Return the [X, Y] coordinate for the center point of the cell that contains the specified text.  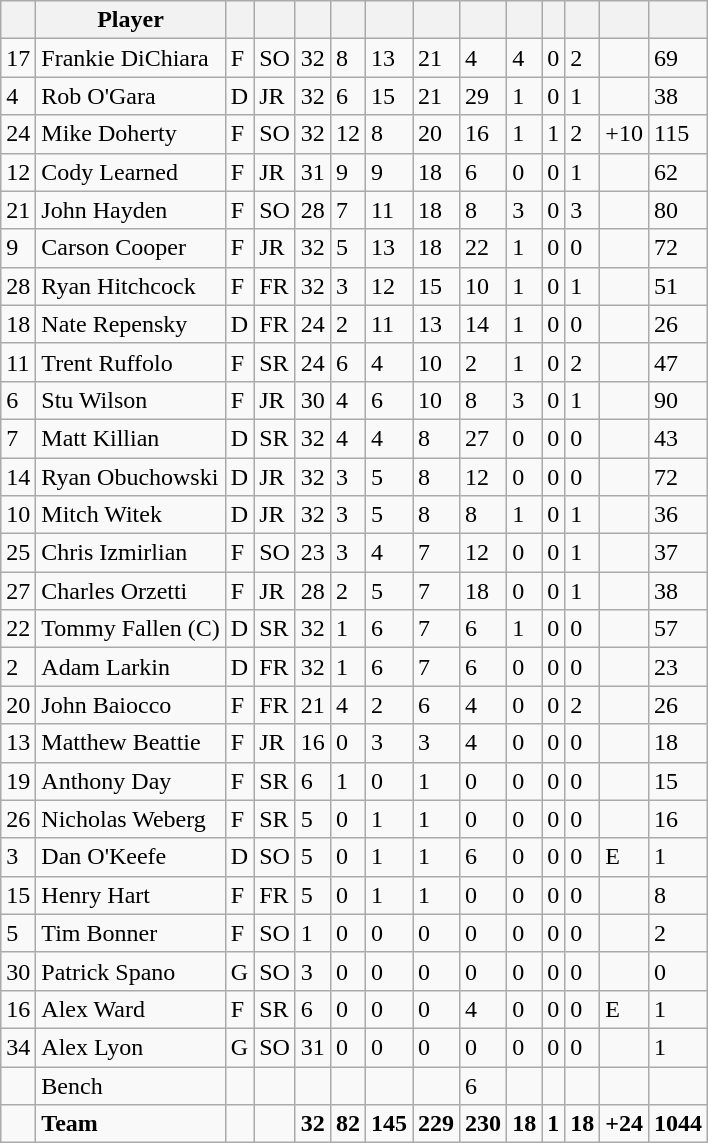
Nate Repensky [130, 324]
Stu Wilson [130, 400]
80 [678, 210]
+24 [624, 1124]
Bench [130, 1085]
Player [130, 20]
Cody Learned [130, 172]
John Baiocco [130, 705]
17 [18, 58]
34 [18, 1047]
229 [436, 1124]
43 [678, 438]
Ryan Obuchowski [130, 477]
Dan O'Keefe [130, 857]
Alex Lyon [130, 1047]
145 [388, 1124]
82 [348, 1124]
1044 [678, 1124]
57 [678, 629]
Carson Cooper [130, 248]
Frankie DiChiara [130, 58]
62 [678, 172]
29 [484, 96]
230 [484, 1124]
Patrick Spano [130, 971]
115 [678, 134]
+10 [624, 134]
Anthony Day [130, 781]
Matthew Beattie [130, 743]
51 [678, 286]
Charles Orzetti [130, 591]
47 [678, 362]
Chris Izmirlian [130, 553]
90 [678, 400]
Adam Larkin [130, 667]
Ryan Hitchcock [130, 286]
John Hayden [130, 210]
Tim Bonner [130, 933]
25 [18, 553]
Rob O'Gara [130, 96]
Nicholas Weberg [130, 819]
37 [678, 553]
Trent Ruffolo [130, 362]
36 [678, 515]
Tommy Fallen (C) [130, 629]
Mike Doherty [130, 134]
Matt Killian [130, 438]
69 [678, 58]
Alex Ward [130, 1009]
19 [18, 781]
Mitch Witek [130, 515]
Henry Hart [130, 895]
Team [130, 1124]
